Return (x, y) of the center of cell containing provided text 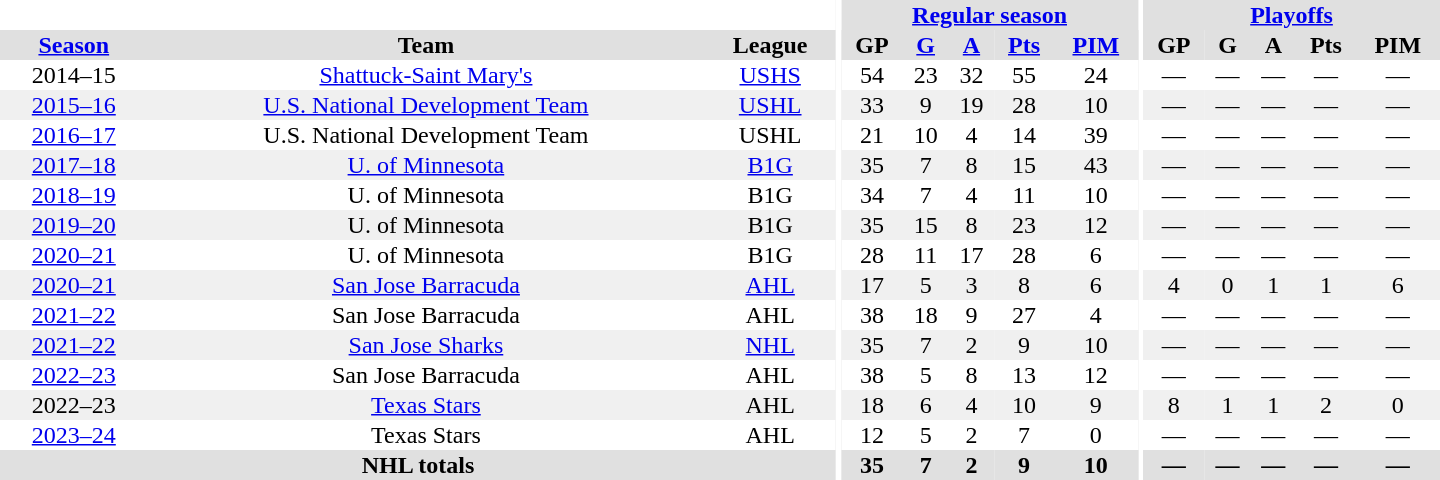
13 (1024, 375)
43 (1096, 165)
27 (1024, 315)
55 (1024, 75)
19 (972, 105)
2018–19 (74, 195)
Regular season (990, 15)
NHL totals (418, 465)
39 (1096, 135)
Season (74, 45)
24 (1096, 75)
2017–18 (74, 165)
32 (972, 75)
League (770, 45)
33 (872, 105)
2019–20 (74, 225)
2023–24 (74, 435)
Shattuck-Saint Mary's (426, 75)
Playoffs (1292, 15)
34 (872, 195)
2016–17 (74, 135)
54 (872, 75)
USHS (770, 75)
San Jose Sharks (426, 345)
21 (872, 135)
Team (426, 45)
2014–15 (74, 75)
2015–16 (74, 105)
14 (1024, 135)
3 (972, 285)
NHL (770, 345)
